For the text-containing cell, return its midpoint in (x, y) coordinate format. 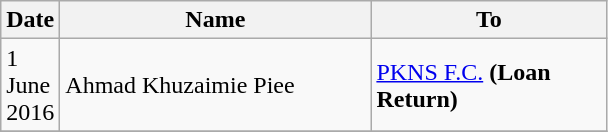
Ahmad Khuzaimie Piee (216, 85)
PKNS F.C. (Loan Return) (489, 85)
Date (30, 20)
Name (216, 20)
To (489, 20)
1 June 2016 (30, 85)
